Scan for the cell matching the given text and deliver its [x, y] coordinate at center. 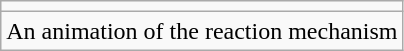
An animation of the reaction mechanism [202, 31]
